Scan for the cell matching the given text and deliver its (X, Y) coordinate at center. 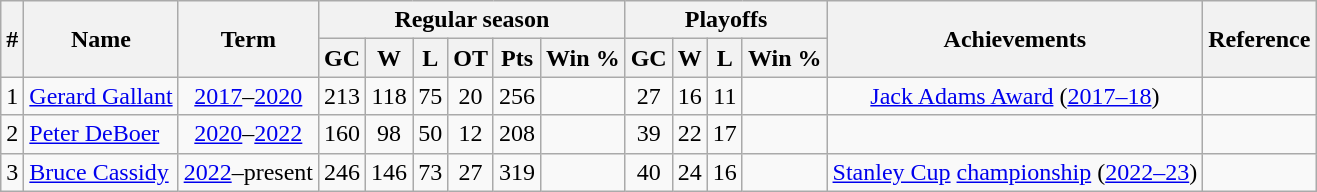
12 (471, 134)
39 (648, 134)
213 (342, 96)
22 (690, 134)
Term (248, 39)
3 (12, 172)
17 (724, 134)
Stanley Cup championship (2022–23) (1015, 172)
2017–2020 (248, 96)
319 (516, 172)
24 (690, 172)
73 (430, 172)
75 (430, 96)
Achievements (1015, 39)
118 (390, 96)
11 (724, 96)
160 (342, 134)
20 (471, 96)
Name (101, 39)
208 (516, 134)
256 (516, 96)
Reference (1260, 39)
98 (390, 134)
2 (12, 134)
Jack Adams Award (2017–18) (1015, 96)
Gerard Gallant (101, 96)
50 (430, 134)
# (12, 39)
Playoffs (726, 20)
40 (648, 172)
2022–present (248, 172)
146 (390, 172)
Peter DeBoer (101, 134)
Pts (516, 58)
Bruce Cassidy (101, 172)
OT (471, 58)
Regular season (472, 20)
1 (12, 96)
246 (342, 172)
2020–2022 (248, 134)
